Detect which cell encompasses the target text, then output its [X, Y] center coordinate. 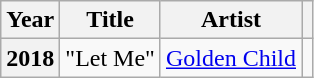
"Let Me" [110, 58]
Artist [230, 20]
Year [30, 20]
Title [110, 20]
Golden Child [230, 58]
2018 [30, 58]
